Output the (X, Y) coordinate of the center of the cell containing the given text.  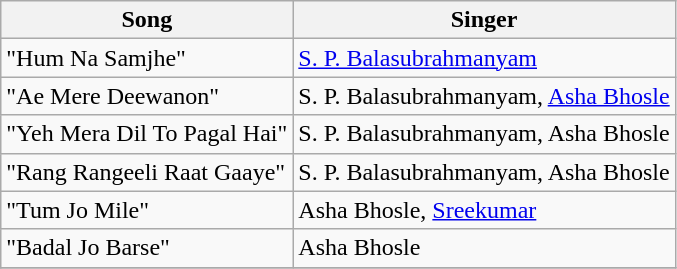
Singer (484, 20)
Asha Bhosle (484, 248)
"Rang Rangeeli Raat Gaaye" (147, 172)
S. P. Balasubrahmanyam (484, 58)
Asha Bhosle, Sreekumar (484, 210)
"Badal Jo Barse" (147, 248)
"Hum Na Samjhe" (147, 58)
"Yeh Mera Dil To Pagal Hai" (147, 134)
Song (147, 20)
"Ae Mere Deewanon" (147, 96)
"Tum Jo Mile" (147, 210)
